Scan for the cell matching the given text and deliver its [X, Y] coordinate at center. 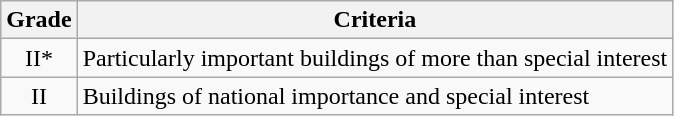
Buildings of national importance and special interest [375, 96]
Particularly important buildings of more than special interest [375, 58]
II* [39, 58]
Criteria [375, 20]
Grade [39, 20]
II [39, 96]
